Return [x, y] of the center of cell containing provided text 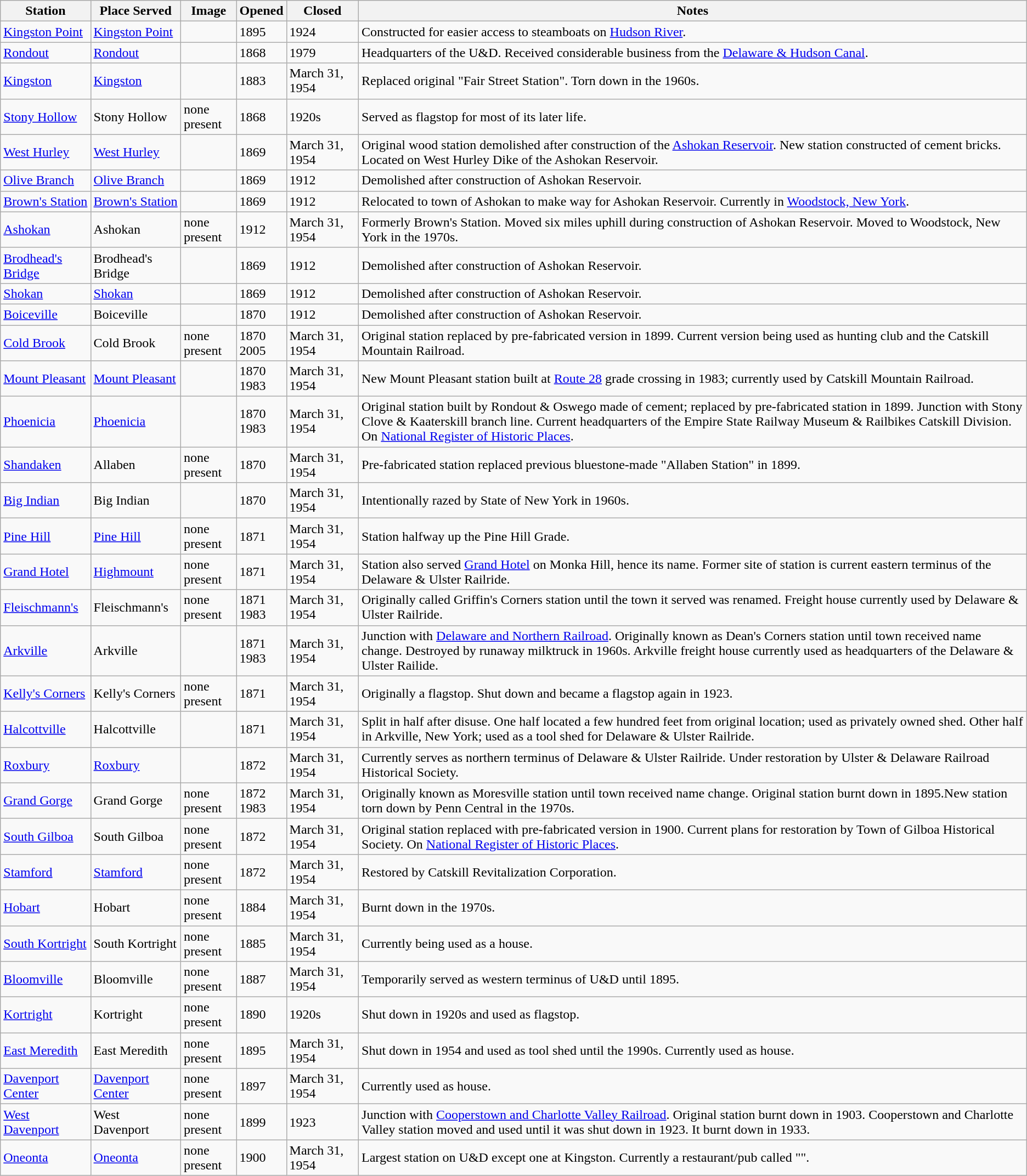
1887 [261, 980]
Restored by Catskill Revitalization Corporation. [693, 872]
Burnt down in the 1970s. [693, 907]
Intentionally razed by State of New York in 1960s. [693, 500]
Originally called Griffin's Corners station until the town it served was renamed. Freight house currently used by Delaware & Ulster Railride. [693, 608]
1900 [261, 1157]
Shut down in 1954 and used as tool shed until the 1990s. Currently used as house. [693, 1051]
Grand Hotel [46, 572]
Originally a flagstop. Shut down and became a flagstop again in 1923. [693, 693]
1923 [323, 1122]
Currently serves as northern terminus of Delaware & Ulster Railride. Under restoration by Ulster & Delaware Railroad Historical Society. [693, 765]
Original station replaced by pre-fabricated version in 1899. Current version being used as hunting club and the Catskill Mountain Railroad. [693, 342]
Served as flagstop for most of its later life. [693, 116]
1897 [261, 1086]
1924 [323, 32]
1885 [261, 943]
Shandaken [46, 465]
Closed [323, 11]
Allaben [136, 465]
Highmount [136, 572]
Headquarters of the U&D. Received considerable business from the Delaware & Hudson Canal. [693, 53]
1884 [261, 907]
Temporarily served as western terminus of U&D until 1895. [693, 980]
Place Served [136, 11]
Constructed for easier access to steamboats on Hudson River. [693, 32]
1899 [261, 1122]
Formerly Brown's Station. Moved six miles uphill during construction of Ashokan Reservoir. Moved to Woodstock, New York in the 1970s. [693, 229]
Station [46, 11]
Largest station on U&D except one at Kingston. Currently a restaurant/pub called "". [693, 1157]
Currently being used as a house. [693, 943]
Shut down in 1920s and used as flagstop. [693, 1015]
Currently used as house. [693, 1086]
18721983 [261, 801]
Notes [693, 11]
Image [208, 11]
Replaced original "Fair Street Station". Torn down in the 1960s. [693, 81]
Pre-fabricated station replaced previous bluestone-made "Allaben Station" in 1899. [693, 465]
Station halfway up the Pine Hill Grade. [693, 536]
Opened [261, 11]
Station also served Grand Hotel on Monka Hill, hence its name. Former site of station is current eastern terminus of the Delaware & Ulster Railride. [693, 572]
18702005 [261, 342]
Relocated to town of Ashokan to make way for Ashokan Reservoir. Currently in Woodstock, New York. [693, 201]
1883 [261, 81]
1890 [261, 1015]
1979 [323, 53]
New Mount Pleasant station built at Route 28 grade crossing in 1983; currently used by Catskill Mountain Railroad. [693, 378]
